Extract the [X, Y] coordinate from the center of the cell holding the provided text.  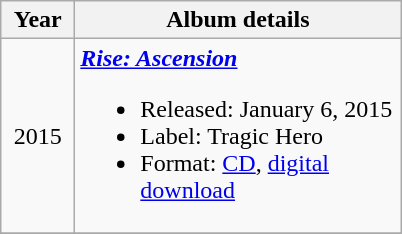
Album details [238, 20]
Year [38, 20]
Rise: AscensionReleased: January 6, 2015Label: Tragic HeroFormat: CD, digital download [238, 136]
2015 [38, 136]
